Return [X, Y] of the center of cell containing provided text 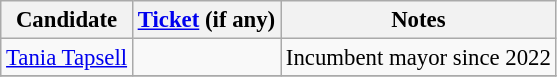
Candidate [67, 20]
Tania Tapsell [67, 58]
Incumbent mayor since 2022 [418, 58]
Ticket (if any) [206, 20]
Notes [418, 20]
